From the cell containing the given text, extract its center point as (x, y) coordinate. 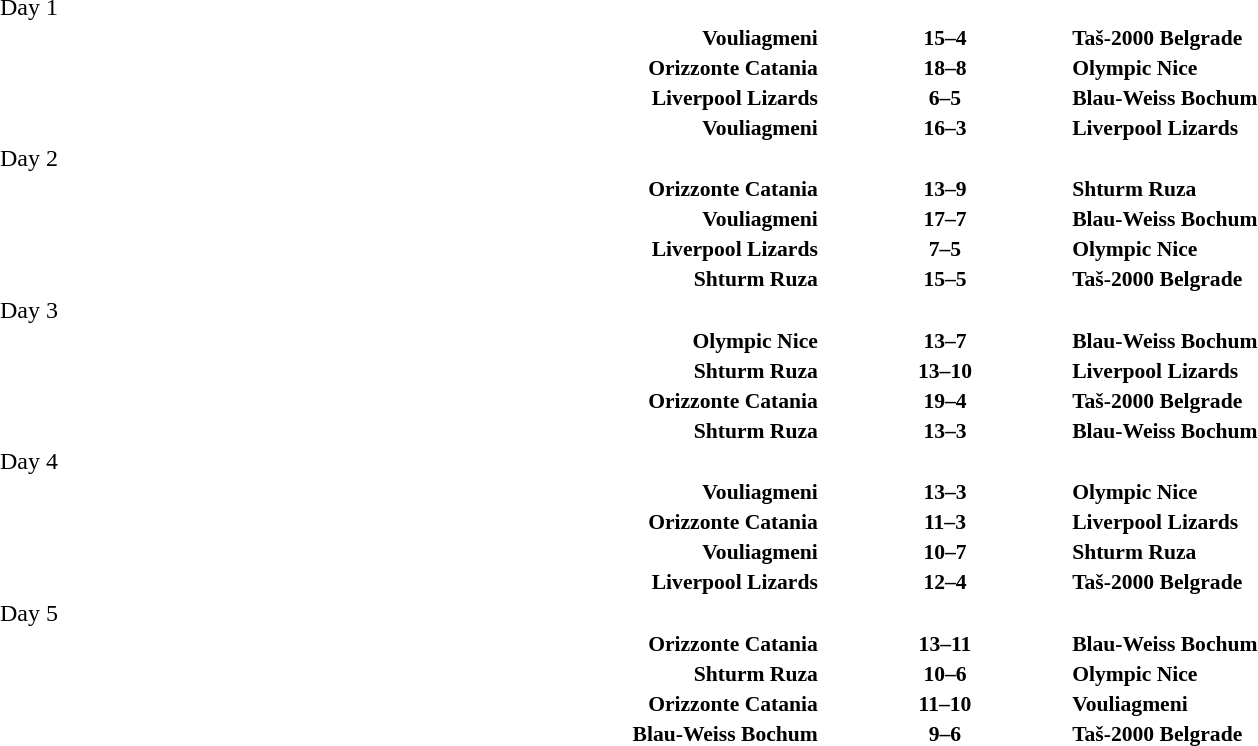
12–4 (945, 582)
11–3 (945, 522)
16–3 (945, 128)
15–4 (945, 38)
13–10 (945, 370)
15–5 (945, 279)
10–7 (945, 552)
6–5 (945, 98)
11–10 (945, 704)
13–7 (945, 340)
18–8 (945, 68)
7–5 (945, 249)
19–4 (945, 400)
17–7 (945, 219)
10–6 (945, 674)
13–11 (945, 644)
13–9 (945, 189)
